Provide the (X, Y) coordinate of the cell's center where the given text is located.  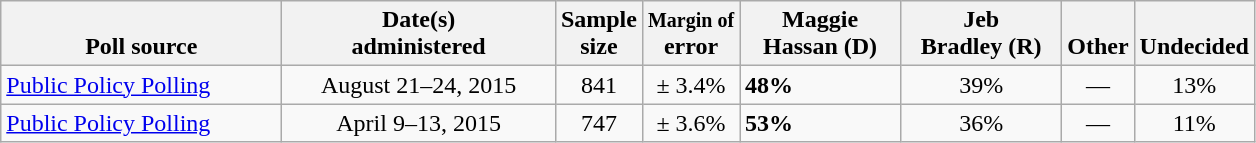
Date(s)administered (419, 34)
April 9–13, 2015 (419, 123)
53% (820, 123)
841 (598, 85)
36% (982, 123)
747 (598, 123)
11% (1194, 123)
± 3.6% (690, 123)
± 3.4% (690, 85)
13% (1194, 85)
Poll source (142, 34)
Other (1098, 34)
August 21–24, 2015 (419, 85)
JebBradley (R) (982, 34)
Margin oferror (690, 34)
MaggieHassan (D) (820, 34)
Undecided (1194, 34)
Samplesize (598, 34)
48% (820, 85)
39% (982, 85)
